Return the [x, y] coordinate for the center point of the cell that contains the specified text.  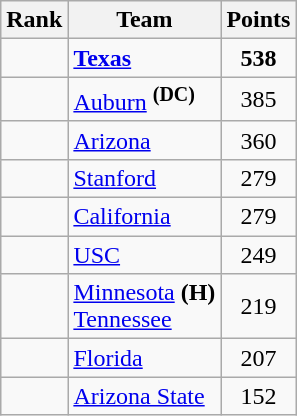
385 [258, 100]
Arizona State [144, 396]
249 [258, 255]
207 [258, 358]
Florida [144, 358]
Auburn (DC) [144, 100]
Points [258, 20]
Texas [144, 58]
California [144, 217]
Arizona [144, 140]
Rank [34, 20]
152 [258, 396]
USC [144, 255]
Team [144, 20]
360 [258, 140]
219 [258, 306]
Minnesota (H)Tennessee [144, 306]
538 [258, 58]
Stanford [144, 178]
